For the text-containing cell, return its midpoint in (x, y) coordinate format. 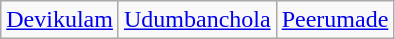
Peerumade (335, 20)
Devikulam (60, 20)
Udumbanchola (197, 20)
